Determine the [X, Y] coordinate at the center of the cell enclosing the given text.  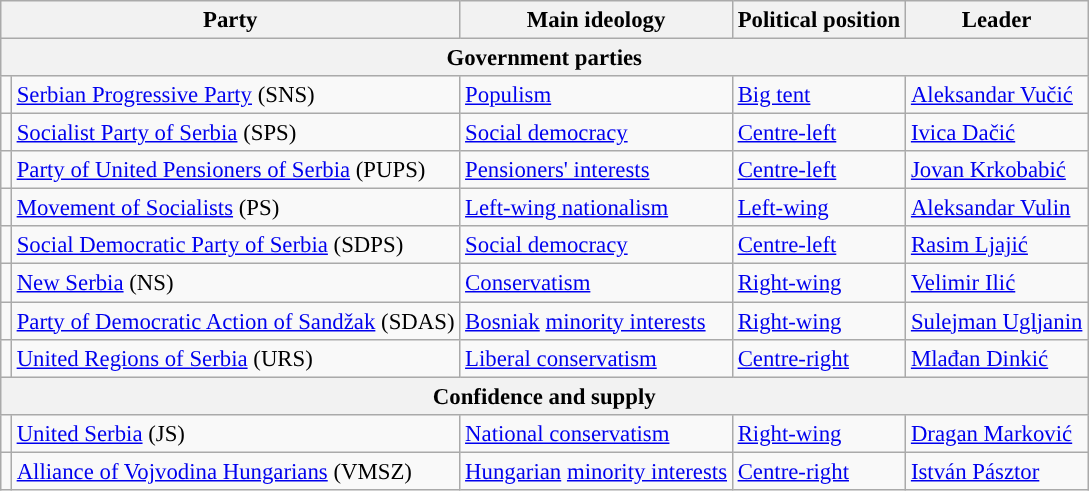
Party [230, 20]
New Serbia (NS) [235, 283]
Pensioners' interests [596, 170]
Dragan Marković [997, 433]
National conservatism [596, 433]
Conservatism [596, 283]
Movement of Socialists (PS) [235, 208]
Bosniak minority interests [596, 321]
Populism [596, 95]
Main ideology [596, 20]
Left-wing [818, 208]
Mlađan Dinkić [997, 358]
Political position [818, 20]
István Pásztor [997, 471]
Jovan Krkobabić [997, 170]
Leader [997, 20]
Party of United Pensioners of Serbia (PUPS) [235, 170]
Serbian Progressive Party (SNS) [235, 95]
Velimir Ilić [997, 283]
Socialist Party of Serbia (SPS) [235, 133]
Aleksandar Vučić [997, 95]
Sulejman Ugljanin [997, 321]
Party of Democratic Action of Sandžak (SDAS) [235, 321]
United Regions of Serbia (URS) [235, 358]
Alliance of Vojvodina Hungarians (VMSZ) [235, 471]
Aleksandar Vulin [997, 208]
Big tent [818, 95]
Hungarian minority interests [596, 471]
Social Democratic Party of Serbia (SDPS) [235, 245]
Ivica Dačić [997, 133]
Rasim Ljajić [997, 245]
Confidence and supply [544, 396]
United Serbia (JS) [235, 433]
Liberal conservatism [596, 358]
Government parties [544, 58]
Left-wing nationalism [596, 208]
